Return the (x, y) coordinate for the center point of the cell that contains the specified text.  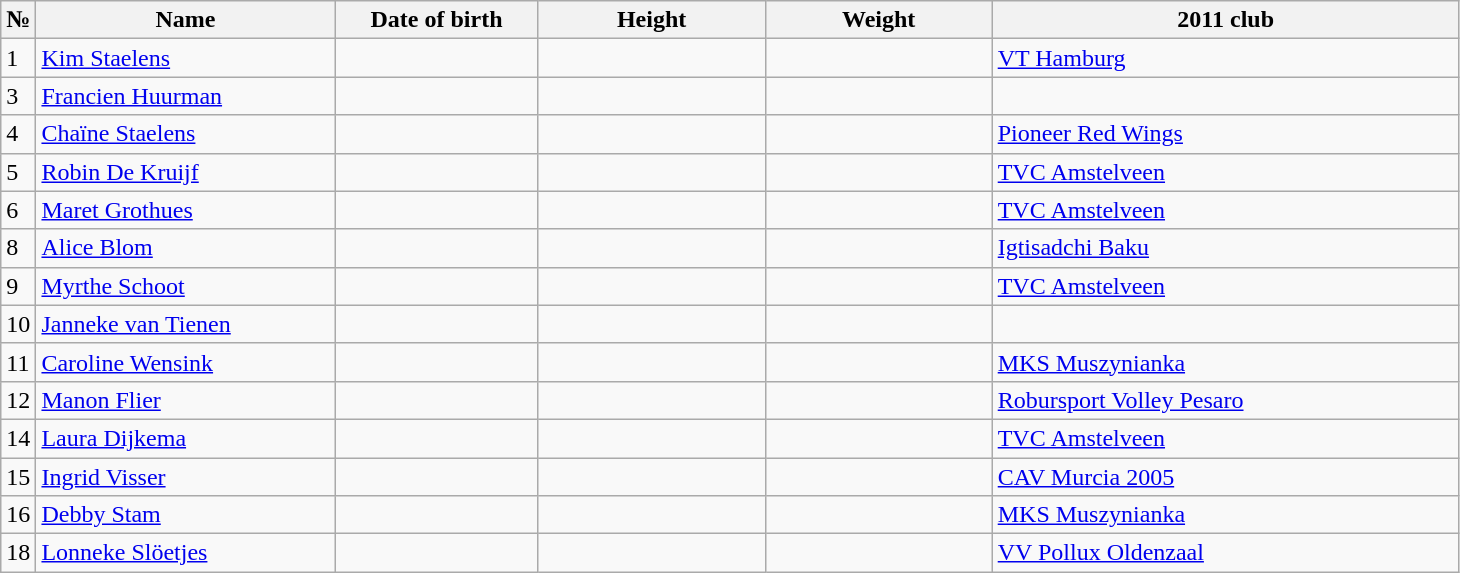
CAV Murcia 2005 (1226, 477)
Caroline Wensink (186, 362)
Manon Flier (186, 400)
11 (18, 362)
16 (18, 515)
Lonneke Slöetjes (186, 553)
VT Hamburg (1226, 58)
Maret Grothues (186, 210)
3 (18, 96)
4 (18, 134)
№ (18, 20)
2011 club (1226, 20)
8 (18, 248)
Robursport Volley Pesaro (1226, 400)
Alice Blom (186, 248)
Pioneer Red Wings (1226, 134)
9 (18, 286)
6 (18, 210)
Date of birth (436, 20)
Laura Dijkema (186, 438)
12 (18, 400)
Kim Staelens (186, 58)
Weight (878, 20)
18 (18, 553)
Robin De Kruijf (186, 172)
VV Pollux Oldenzaal (1226, 553)
Debby Stam (186, 515)
Height (652, 20)
Igtisadchi Baku (1226, 248)
5 (18, 172)
Francien Huurman (186, 96)
10 (18, 324)
Name (186, 20)
14 (18, 438)
Myrthe Schoot (186, 286)
Ingrid Visser (186, 477)
Chaïne Staelens (186, 134)
1 (18, 58)
15 (18, 477)
Janneke van Tienen (186, 324)
